From the cell containing the given text, extract its center point as (X, Y) coordinate. 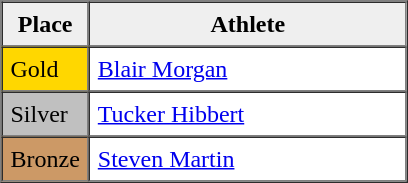
Steven Martin (248, 158)
Gold (46, 68)
Bronze (46, 158)
Place (46, 24)
Tucker Hibbert (248, 114)
Blair Morgan (248, 68)
Athlete (248, 24)
Silver (46, 114)
